Capture the cell that displays the provided text and extract its [X, Y] central coordinate. 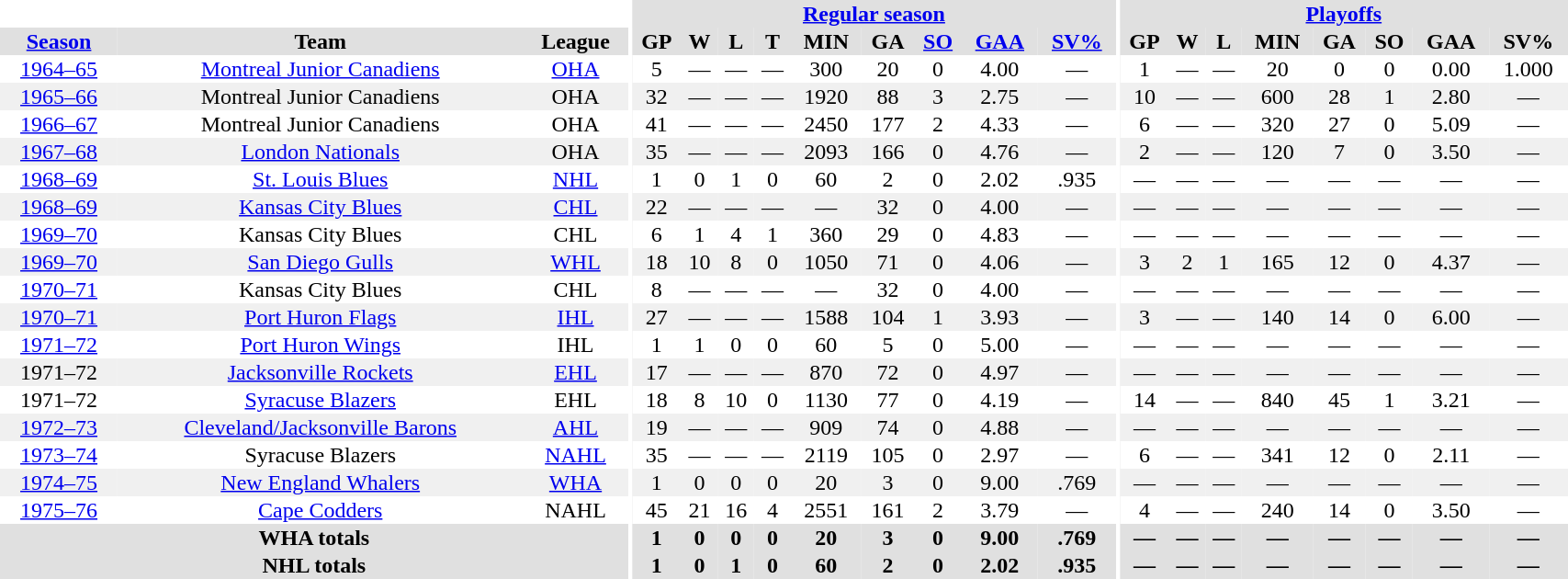
WHA totals [314, 538]
Jacksonville Rockets [320, 372]
London Nationals [320, 152]
2.80 [1451, 96]
2.11 [1451, 455]
1.000 [1529, 69]
29 [887, 234]
NHL totals [314, 565]
161 [887, 510]
Playoffs [1343, 14]
840 [1277, 400]
71 [887, 262]
104 [887, 317]
NHL [575, 179]
16 [736, 510]
T [773, 41]
72 [887, 372]
St. Louis Blues [320, 179]
League [575, 41]
Team [320, 41]
1973–74 [59, 455]
1920 [827, 96]
4.33 [999, 124]
Season [59, 41]
1050 [827, 262]
177 [887, 124]
88 [887, 96]
0.00 [1451, 69]
4.76 [999, 152]
300 [827, 69]
7 [1339, 152]
Cleveland/Jacksonville Barons [320, 427]
240 [1277, 510]
105 [887, 455]
2551 [827, 510]
New England Whalers [320, 482]
WHA [575, 482]
5.09 [1451, 124]
2093 [827, 152]
360 [827, 234]
909 [827, 427]
4.88 [999, 427]
28 [1339, 96]
2450 [827, 124]
22 [656, 207]
1972–73 [59, 427]
5.00 [999, 345]
1974–75 [59, 482]
4.19 [999, 400]
166 [887, 152]
AHL [575, 427]
17 [656, 372]
120 [1277, 152]
Port Huron Wings [320, 345]
21 [700, 510]
3.93 [999, 317]
1965–66 [59, 96]
2119 [827, 455]
19 [656, 427]
1967–68 [59, 152]
3.79 [999, 510]
4.06 [999, 262]
Regular season [874, 14]
San Diego Gulls [320, 262]
4.37 [1451, 262]
4.97 [999, 372]
2.97 [999, 455]
1966–67 [59, 124]
1130 [827, 400]
74 [887, 427]
6.00 [1451, 317]
77 [887, 400]
1975–76 [59, 510]
320 [1277, 124]
1588 [827, 317]
Cape Codders [320, 510]
1964–65 [59, 69]
WHL [575, 262]
2.75 [999, 96]
870 [827, 372]
41 [656, 124]
Port Huron Flags [320, 317]
165 [1277, 262]
600 [1277, 96]
4.83 [999, 234]
3.21 [1451, 400]
140 [1277, 317]
341 [1277, 455]
